Capture the cell that displays the provided text and extract its [x, y] central coordinate. 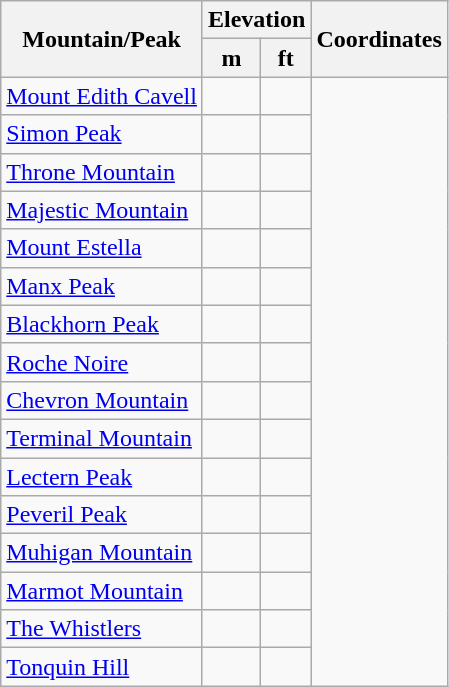
Lectern Peak [102, 477]
Majestic Mountain [102, 210]
Terminal Mountain [102, 438]
ft [285, 58]
Mountain/Peak [102, 39]
m [231, 58]
Elevation [256, 20]
Manx Peak [102, 286]
Chevron Mountain [102, 400]
Blackhorn Peak [102, 324]
Throne Mountain [102, 172]
Mount Edith Cavell [102, 96]
Marmot Mountain [102, 591]
Roche Noire [102, 362]
Peveril Peak [102, 515]
Muhigan Mountain [102, 553]
Coordinates [379, 39]
Tonquin Hill [102, 667]
The Whistlers [102, 629]
Mount Estella [102, 248]
Simon Peak [102, 134]
